Extract the [x, y] coordinate from the center of the cell holding the provided text.  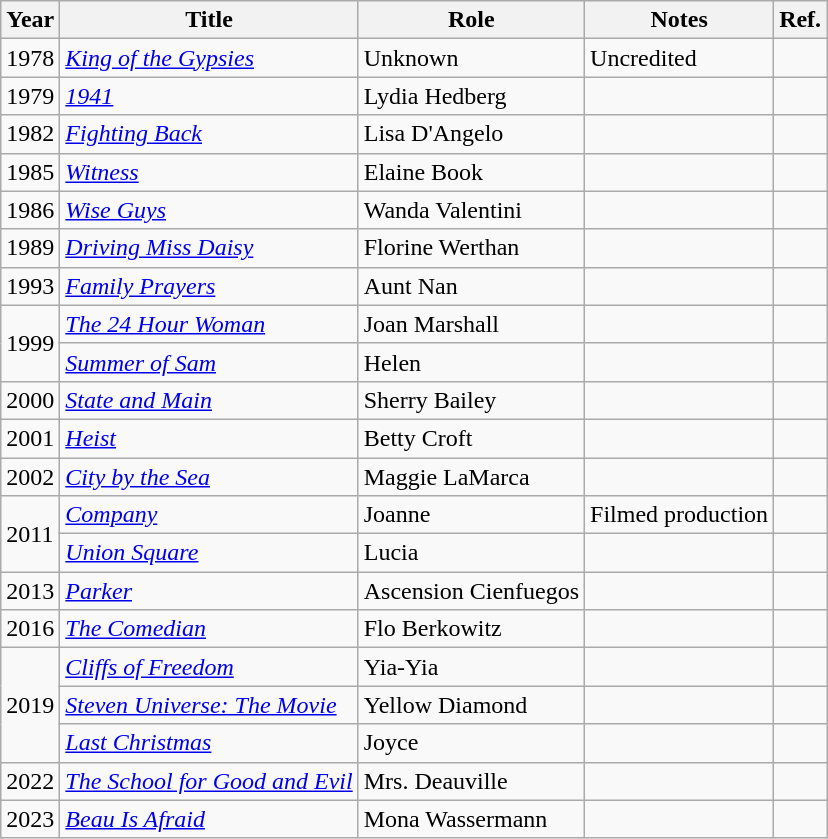
Joan Marshall [471, 324]
Beau Is Afraid [209, 819]
Heist [209, 438]
1985 [30, 172]
1941 [209, 96]
Lisa D'Angelo [471, 134]
Yia-Yia [471, 667]
1989 [30, 248]
The 24 Hour Woman [209, 324]
Mona Wassermann [471, 819]
Unknown [471, 58]
Company [209, 515]
Maggie LaMarca [471, 477]
Driving Miss Daisy [209, 248]
Ascension Cienfuegos [471, 591]
2016 [30, 629]
Notes [680, 20]
Yellow Diamond [471, 705]
2023 [30, 819]
1999 [30, 343]
Union Square [209, 553]
Year [30, 20]
Title [209, 20]
Mrs. Deauville [471, 781]
Family Prayers [209, 286]
2022 [30, 781]
The Comedian [209, 629]
The School for Good and Evil [209, 781]
1993 [30, 286]
1979 [30, 96]
Role [471, 20]
Helen [471, 362]
King of the Gypsies [209, 58]
Ref. [800, 20]
Joanne [471, 515]
2019 [30, 705]
Betty Croft [471, 438]
Wise Guys [209, 210]
Steven Universe: The Movie [209, 705]
City by the Sea [209, 477]
Uncredited [680, 58]
Last Christmas [209, 743]
2011 [30, 534]
State and Main [209, 400]
2001 [30, 438]
Joyce [471, 743]
Cliffs of Freedom [209, 667]
1978 [30, 58]
1982 [30, 134]
Witness [209, 172]
Fighting Back [209, 134]
Sherry Bailey [471, 400]
Summer of Sam [209, 362]
2000 [30, 400]
Wanda Valentini [471, 210]
Parker [209, 591]
2002 [30, 477]
Lucia [471, 553]
Elaine Book [471, 172]
Filmed production [680, 515]
Aunt Nan [471, 286]
1986 [30, 210]
Lydia Hedberg [471, 96]
Florine Werthan [471, 248]
2013 [30, 591]
Flo Berkowitz [471, 629]
